Pinpoint the cell where the given text exists, returning its [X, Y] midpoint coordinate. 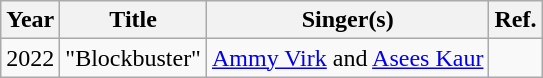
"Blockbuster" [134, 58]
Year [30, 20]
Ammy Virk and Asees Kaur [347, 58]
Singer(s) [347, 20]
Title [134, 20]
Ref. [516, 20]
2022 [30, 58]
